Find where the given text appears and provide that cell's center as (X, Y) coordinate. 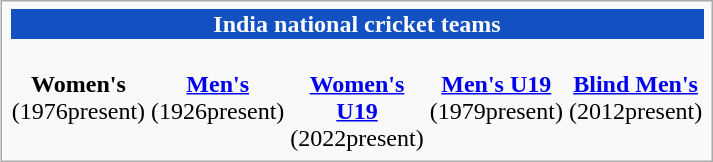
Women's (1976present) (78, 98)
Men's U19 (1979present) (496, 98)
Blind Men's (2012present) (635, 98)
India national cricket teams (356, 24)
Women's U19 (2022present) (357, 98)
Men's (1926present) (218, 98)
